Return [x, y] of the center of cell containing provided text 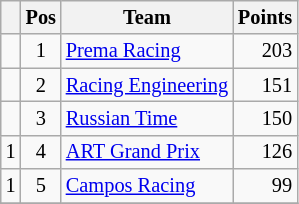
Prema Racing [147, 51]
203 [265, 51]
Racing Engineering [147, 85]
5 [41, 186]
126 [265, 152]
ART Grand Prix [147, 152]
151 [265, 85]
2 [41, 85]
99 [265, 186]
Team [147, 17]
Points [265, 17]
Russian Time [147, 118]
3 [41, 118]
Campos Racing [147, 186]
150 [265, 118]
Pos [41, 17]
4 [41, 152]
